Return (x, y) of the center of cell containing provided text 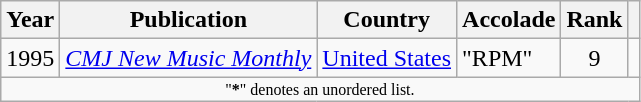
United States (387, 58)
Rank (594, 20)
"RPM" (509, 58)
Year (30, 20)
"*" denotes an unordered list. (320, 89)
9 (594, 58)
Publication (188, 20)
Accolade (509, 20)
CMJ New Music Monthly (188, 58)
Country (387, 20)
1995 (30, 58)
